Find where the given text appears and provide that cell's center as [x, y] coordinate. 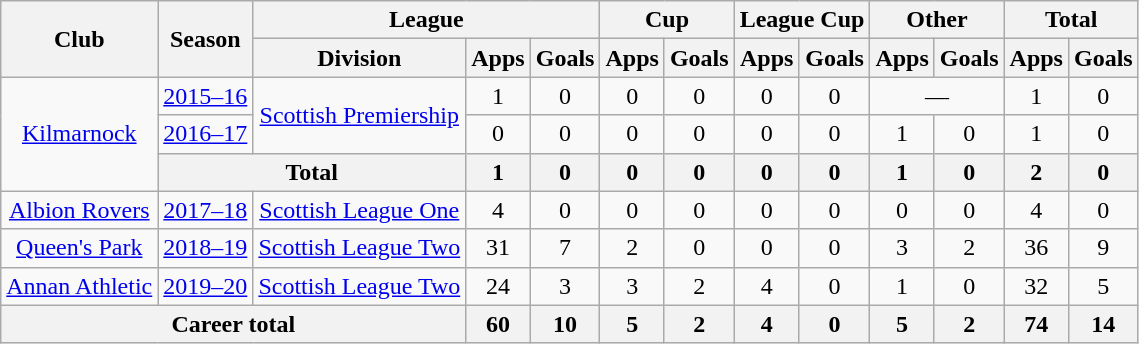
Annan Athletic [80, 286]
14 [1103, 324]
10 [565, 324]
2017–18 [206, 210]
Club [80, 39]
36 [1036, 248]
Kilmarnock [80, 134]
League [426, 20]
Other [937, 20]
Division [360, 58]
2019–20 [206, 286]
32 [1036, 286]
Career total [234, 324]
7 [565, 248]
Scottish League One [360, 210]
2015–16 [206, 96]
Cup [667, 20]
League Cup [802, 20]
2018–19 [206, 248]
74 [1036, 324]
2016–17 [206, 134]
Scottish Premiership [360, 115]
Albion Rovers [80, 210]
31 [498, 248]
Season [206, 39]
— [937, 96]
60 [498, 324]
Queen's Park [80, 248]
9 [1103, 248]
24 [498, 286]
